Provide the [X, Y] coordinate of the cell's center where the given text is located.  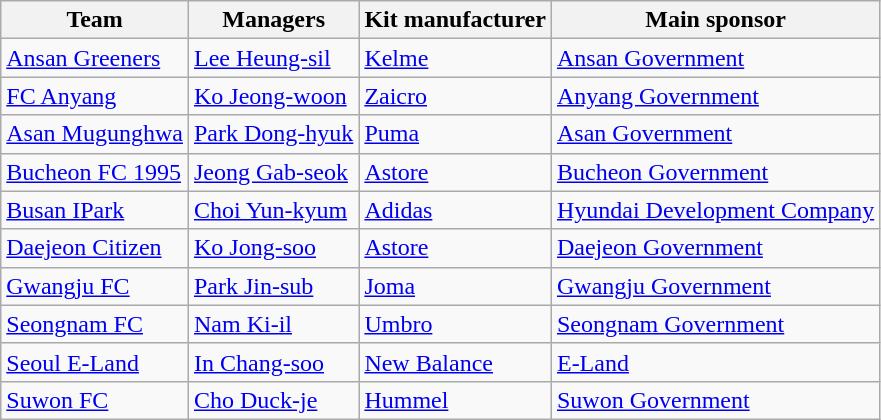
Umbro [456, 324]
Busan IPark [95, 210]
Puma [456, 134]
Suwon FC [95, 400]
E-Land [715, 362]
Main sponsor [715, 20]
Hummel [456, 400]
Managers [273, 20]
Bucheon FC 1995 [95, 172]
Anyang Government [715, 96]
Nam Ki-il [273, 324]
Ansan Government [715, 58]
Daejeon Government [715, 248]
Kit manufacturer [456, 20]
Kelme [456, 58]
Suwon Government [715, 400]
Asan Government [715, 134]
Seoul E-Land [95, 362]
Hyundai Development Company [715, 210]
Park Dong-hyuk [273, 134]
Seongnam FC [95, 324]
Choi Yun-kyum [273, 210]
Ko Jong-soo [273, 248]
Ko Jeong-woon [273, 96]
Gwangju FC [95, 286]
Park Jin-sub [273, 286]
Asan Mugunghwa [95, 134]
Cho Duck-je [273, 400]
Ansan Greeners [95, 58]
Lee Heung-sil [273, 58]
Jeong Gab-seok [273, 172]
Gwangju Government [715, 286]
Bucheon Government [715, 172]
Joma [456, 286]
Zaicro [456, 96]
FC Anyang [95, 96]
Seongnam Government [715, 324]
Adidas [456, 210]
Daejeon Citizen [95, 248]
In Chang-soo [273, 362]
New Balance [456, 362]
Team [95, 20]
